Scan for the cell matching the given text and deliver its [X, Y] coordinate at center. 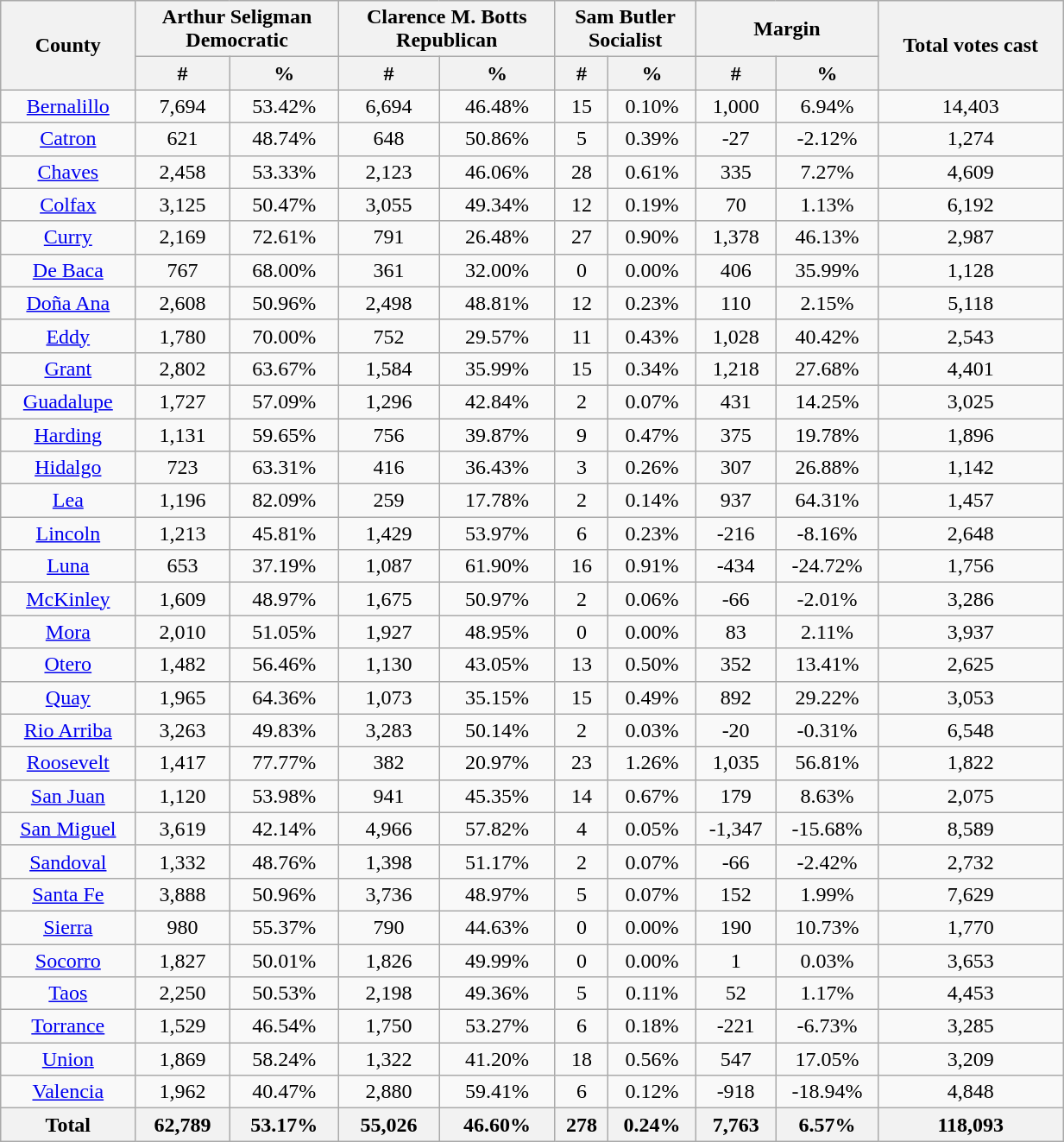
-18.94% [827, 1092]
767 [183, 270]
3,286 [971, 599]
Sam ButlerSocialist [625, 29]
278 [582, 1125]
Grant [68, 369]
Chaves [68, 172]
3,055 [388, 205]
0.39% [652, 139]
40.47% [284, 1092]
152 [735, 894]
4 [582, 829]
55.37% [284, 927]
64.36% [284, 697]
0.34% [652, 369]
Union [68, 1059]
0.06% [652, 599]
1,035 [735, 763]
Sandoval [68, 861]
2,010 [183, 632]
59.41% [497, 1092]
335 [735, 172]
48.81% [497, 303]
0.90% [652, 237]
892 [735, 697]
4,453 [971, 994]
361 [388, 270]
1,822 [971, 763]
26.88% [827, 468]
1,750 [388, 1026]
Lincoln [68, 533]
83 [735, 632]
1,584 [388, 369]
9 [582, 434]
23 [582, 763]
29.22% [827, 697]
Guadalupe [68, 401]
51.17% [497, 861]
8,589 [971, 829]
Torrance [68, 1026]
46.06% [497, 172]
-2.01% [827, 599]
0.50% [652, 665]
Roosevelt [68, 763]
50.01% [284, 961]
0.61% [652, 172]
-24.72% [827, 566]
2.15% [827, 303]
48.74% [284, 139]
Rio Arriba [68, 730]
50.97% [497, 599]
7,763 [735, 1125]
1,429 [388, 533]
Lea [68, 501]
45.35% [497, 796]
621 [183, 139]
27.68% [827, 369]
0.12% [652, 1092]
57.09% [284, 401]
406 [735, 270]
46.54% [284, 1026]
-918 [735, 1092]
Santa Fe [68, 894]
53.27% [497, 1026]
70 [735, 205]
1,213 [183, 533]
5,118 [971, 303]
51.05% [284, 632]
1.17% [827, 994]
547 [735, 1059]
2,625 [971, 665]
46.60% [497, 1125]
Harding [68, 434]
De Baca [68, 270]
59.65% [284, 434]
3,025 [971, 401]
42.14% [284, 829]
14,403 [971, 106]
3,888 [183, 894]
1,826 [388, 961]
44.63% [497, 927]
0.10% [652, 106]
53.98% [284, 796]
1,417 [183, 763]
San Miguel [68, 829]
375 [735, 434]
49.99% [497, 961]
2,198 [388, 994]
1,962 [183, 1092]
68.00% [284, 270]
48.76% [284, 861]
18 [582, 1059]
58.24% [284, 1059]
937 [735, 501]
-27 [735, 139]
3,736 [388, 894]
Socorro [68, 961]
50.53% [284, 994]
50.14% [497, 730]
Colfax [68, 205]
3,653 [971, 961]
Mora [68, 632]
63.31% [284, 468]
1,675 [388, 599]
3,053 [971, 697]
2,458 [183, 172]
San Juan [68, 796]
3,285 [971, 1026]
1.13% [827, 205]
35.15% [497, 697]
57.82% [497, 829]
-216 [735, 533]
1.99% [827, 894]
3,125 [183, 205]
2,123 [388, 172]
259 [388, 501]
43.05% [497, 665]
4,966 [388, 829]
7.27% [827, 172]
1,142 [971, 468]
48.95% [497, 632]
1,131 [183, 434]
Hidalgo [68, 468]
2.11% [827, 632]
17.05% [827, 1059]
26.48% [497, 237]
53.42% [284, 106]
307 [735, 468]
0.47% [652, 434]
0.49% [652, 697]
52 [735, 994]
49.83% [284, 730]
1,000 [735, 106]
3,263 [183, 730]
17.78% [497, 501]
6,694 [388, 106]
1,120 [183, 796]
61.90% [497, 566]
118,093 [971, 1125]
Arthur SeligmanDemocratic [237, 29]
39.87% [497, 434]
790 [388, 927]
1,609 [183, 599]
50.86% [497, 139]
723 [183, 468]
Valencia [68, 1092]
1,756 [971, 566]
14.25% [827, 401]
56.46% [284, 665]
2,543 [971, 336]
29.57% [497, 336]
179 [735, 796]
82.09% [284, 501]
2,075 [971, 796]
County [68, 45]
1,322 [388, 1059]
1,727 [183, 401]
0.19% [652, 205]
7,694 [183, 106]
40.42% [827, 336]
14 [582, 796]
6,192 [971, 205]
19.78% [827, 434]
0.67% [652, 796]
72.61% [284, 237]
-2.42% [827, 861]
1,457 [971, 501]
45.81% [284, 533]
13.41% [827, 665]
1,927 [388, 632]
8.63% [827, 796]
16 [582, 566]
4,401 [971, 369]
1,332 [183, 861]
2,732 [971, 861]
3,619 [183, 829]
1,896 [971, 434]
1,128 [971, 270]
2,648 [971, 533]
1,482 [183, 665]
1.26% [652, 763]
-0.31% [827, 730]
20.97% [497, 763]
10.73% [827, 927]
941 [388, 796]
Taos [68, 994]
28 [582, 172]
0.24% [652, 1125]
46.48% [497, 106]
1,073 [388, 697]
1,378 [735, 237]
42.84% [497, 401]
41.20% [497, 1059]
11 [582, 336]
0.05% [652, 829]
Total votes cast [971, 45]
1,130 [388, 665]
110 [735, 303]
431 [735, 401]
49.34% [497, 205]
50.47% [284, 205]
0.26% [652, 468]
Clarence M. BottsRepublican [447, 29]
1,869 [183, 1059]
Sierra [68, 927]
6.94% [827, 106]
2,169 [183, 237]
Quay [68, 697]
1,529 [183, 1026]
1,965 [183, 697]
653 [183, 566]
-15.68% [827, 829]
64.31% [827, 501]
1,196 [183, 501]
Margin [787, 29]
352 [735, 665]
1,770 [971, 927]
756 [388, 434]
Catron [68, 139]
980 [183, 927]
1,028 [735, 336]
0.56% [652, 1059]
1,274 [971, 139]
2,608 [183, 303]
53.97% [497, 533]
6,548 [971, 730]
-1,347 [735, 829]
2,987 [971, 237]
2,250 [183, 994]
46.13% [827, 237]
62,789 [183, 1125]
13 [582, 665]
4,609 [971, 172]
Curry [68, 237]
Eddy [68, 336]
190 [735, 927]
382 [388, 763]
7,629 [971, 894]
3,937 [971, 632]
4,848 [971, 1092]
0.18% [652, 1026]
0.14% [652, 501]
63.67% [284, 369]
1,827 [183, 961]
2,498 [388, 303]
648 [388, 139]
-20 [735, 730]
0.11% [652, 994]
Total [68, 1125]
2,802 [183, 369]
752 [388, 336]
53.17% [284, 1125]
49.36% [497, 994]
3,283 [388, 730]
-6.73% [827, 1026]
53.33% [284, 172]
0.43% [652, 336]
56.81% [827, 763]
1,087 [388, 566]
55,026 [388, 1125]
-8.16% [827, 533]
3 [582, 468]
-221 [735, 1026]
1,218 [735, 369]
Doña Ana [68, 303]
32.00% [497, 270]
0.91% [652, 566]
Luna [68, 566]
37.19% [284, 566]
791 [388, 237]
27 [582, 237]
-434 [735, 566]
1,780 [183, 336]
77.77% [284, 763]
2,880 [388, 1092]
McKinley [68, 599]
Otero [68, 665]
1 [735, 961]
-2.12% [827, 139]
1,398 [388, 861]
3,209 [971, 1059]
Bernalillo [68, 106]
6.57% [827, 1125]
1,296 [388, 401]
36.43% [497, 468]
70.00% [284, 336]
416 [388, 468]
